Locate the cell with the specified text and output its (X, Y) center coordinate. 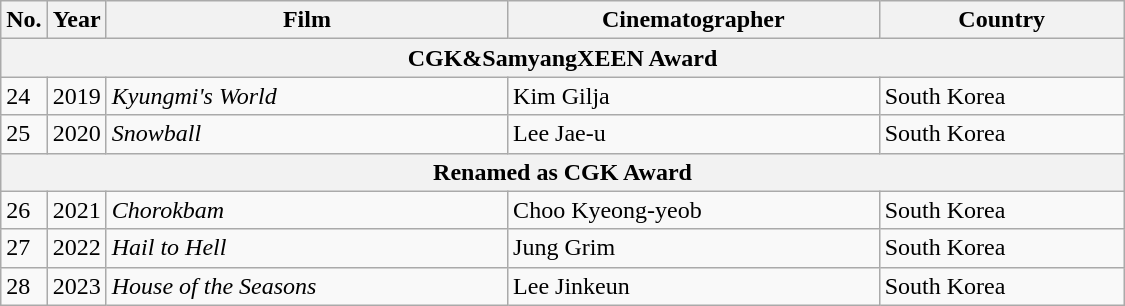
2019 (76, 96)
Choo Kyeong-yeob (694, 210)
Year (76, 20)
2020 (76, 134)
Hail to Hell (306, 248)
26 (24, 210)
Country (1002, 20)
Lee Jinkeun (694, 286)
Film (306, 20)
25 (24, 134)
27 (24, 248)
2021 (76, 210)
House of the Seasons (306, 286)
Kyungmi's World (306, 96)
2022 (76, 248)
Jung Grim (694, 248)
Cinematographer (694, 20)
2023 (76, 286)
Renamed as CGK Award (563, 172)
Lee Jae-u (694, 134)
No. (24, 20)
Kim Gilja (694, 96)
Snowball (306, 134)
24 (24, 96)
28 (24, 286)
CGK&SamyangXEEN Award (563, 58)
Chorokbam (306, 210)
